Detect which cell encompasses the target text, then output its (X, Y) center coordinate. 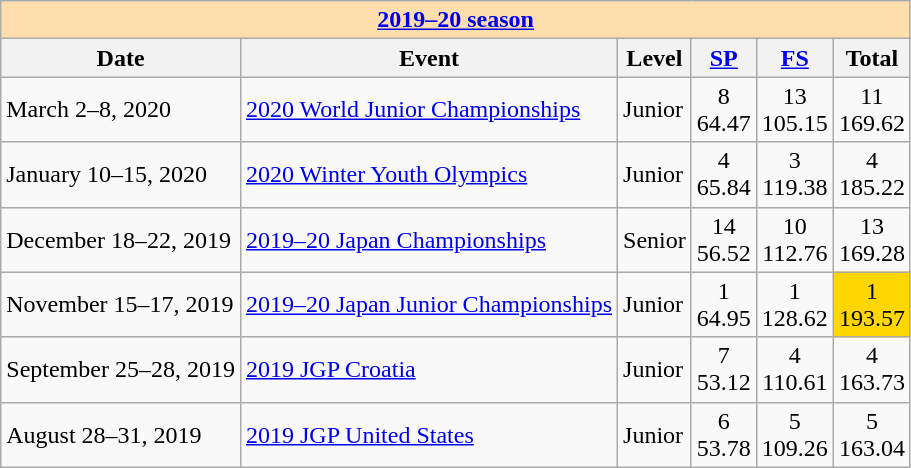
4 185.22 (872, 174)
3 119.38 (794, 174)
Total (872, 58)
Event (428, 58)
6 53.78 (724, 434)
4 163.73 (872, 370)
11 169.62 (872, 110)
14 56.52 (724, 240)
December 18–22, 2019 (121, 240)
13 105.15 (794, 110)
8 64.47 (724, 110)
SP (724, 58)
September 25–28, 2019 (121, 370)
March 2–8, 2020 (121, 110)
5 109.26 (794, 434)
Level (655, 58)
1 193.57 (872, 304)
5 163.04 (872, 434)
1 128.62 (794, 304)
13 169.28 (872, 240)
August 28–31, 2019 (121, 434)
1 64.95 (724, 304)
2019–20 season (456, 20)
4 110.61 (794, 370)
10 112.76 (794, 240)
2020 World Junior Championships (428, 110)
2019 JGP Croatia (428, 370)
Senior (655, 240)
2019–20 Japan Championships (428, 240)
2020 Winter Youth Olympics (428, 174)
January 10–15, 2020 (121, 174)
2019 JGP United States (428, 434)
7 53.12 (724, 370)
2019–20 Japan Junior Championships (428, 304)
November 15–17, 2019 (121, 304)
FS (794, 58)
4 65.84 (724, 174)
Date (121, 58)
